Return (X, Y) of the center of cell containing provided text 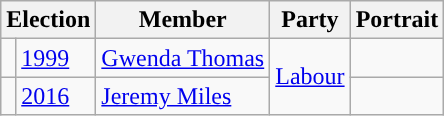
Jeremy Miles (183, 96)
2016 (56, 96)
Portrait (397, 20)
Party (310, 20)
Member (183, 20)
1999 (56, 58)
Gwenda Thomas (183, 58)
Labour (310, 77)
Election (48, 20)
